Return the (X, Y) coordinate for the center point of the cell that contains the specified text.  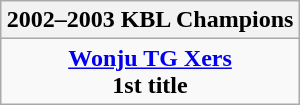
2002–2003 KBL Champions (150, 20)
Wonju TG Xers1st title (150, 72)
